Output the (X, Y) coordinate of the center of the cell containing the given text.  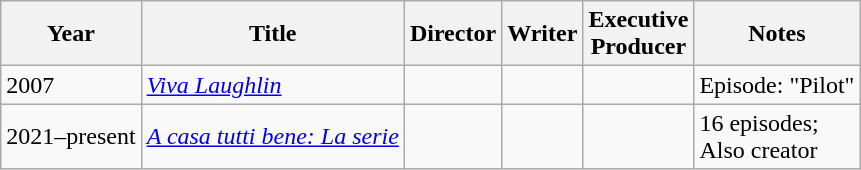
Writer (542, 34)
Notes (777, 34)
Viva Laughlin (272, 85)
ExecutiveProducer (638, 34)
A casa tutti bene: La serie (272, 136)
2007 (71, 85)
Director (452, 34)
Title (272, 34)
16 episodes;Also creator (777, 136)
Year (71, 34)
Episode: "Pilot" (777, 85)
2021–present (71, 136)
